From the cell containing the given text, extract its center point as (X, Y) coordinate. 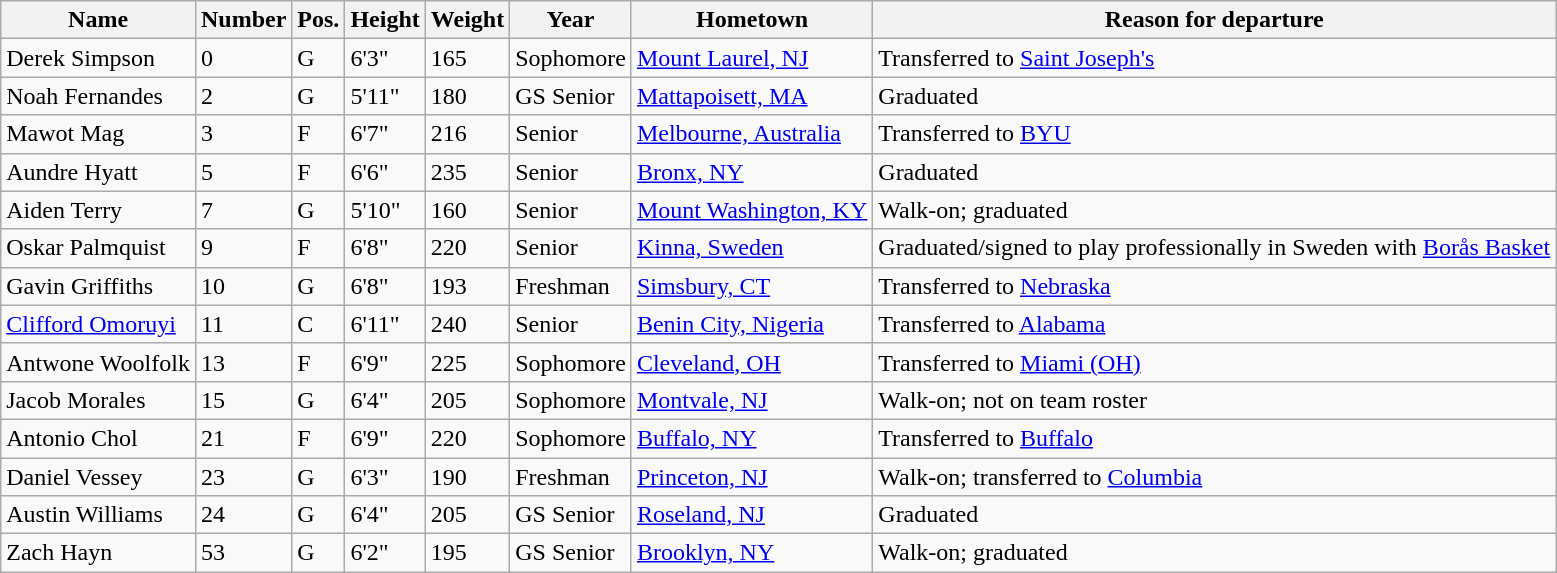
Gavin Griffiths (98, 286)
Mawot Mag (98, 134)
Benin City, Nigeria (752, 324)
Name (98, 20)
10 (243, 286)
Height (385, 20)
165 (467, 58)
Walk-on; not on team roster (1214, 400)
Buffalo, NY (752, 438)
53 (243, 553)
Mount Laurel, NJ (752, 58)
21 (243, 438)
Aundre Hyatt (98, 172)
Pos. (318, 20)
Transferred to BYU (1214, 134)
3 (243, 134)
Daniel Vessey (98, 477)
Roseland, NJ (752, 515)
240 (467, 324)
Transferred to Nebraska (1214, 286)
Noah Fernandes (98, 96)
9 (243, 248)
Transferred to Buffalo (1214, 438)
Antwone Woolfolk (98, 362)
Austin Williams (98, 515)
180 (467, 96)
Melbourne, Australia (752, 134)
190 (467, 477)
Princeton, NJ (752, 477)
Reason for departure (1214, 20)
Montvale, NJ (752, 400)
Clifford Omoruyi (98, 324)
Transferred to Miami (OH) (1214, 362)
Jacob Morales (98, 400)
Zach Hayn (98, 553)
5'10" (385, 210)
Year (571, 20)
Oskar Palmquist (98, 248)
195 (467, 553)
Derek Simpson (98, 58)
2 (243, 96)
Cleveland, OH (752, 362)
216 (467, 134)
Brooklyn, NY (752, 553)
Transferred to Saint Joseph's (1214, 58)
235 (467, 172)
193 (467, 286)
15 (243, 400)
Kinna, Sweden (752, 248)
6'2" (385, 553)
24 (243, 515)
6'7" (385, 134)
Hometown (752, 20)
5'11" (385, 96)
Weight (467, 20)
Graduated/signed to play professionally in Sweden with Borås Basket (1214, 248)
Simsbury, CT (752, 286)
160 (467, 210)
6'6" (385, 172)
Mount Washington, KY (752, 210)
6'11" (385, 324)
Bronx, NY (752, 172)
23 (243, 477)
0 (243, 58)
C (318, 324)
Mattapoisett, MA (752, 96)
7 (243, 210)
Walk-on; transferred to Columbia (1214, 477)
Antonio Chol (98, 438)
13 (243, 362)
11 (243, 324)
Number (243, 20)
5 (243, 172)
Aiden Terry (98, 210)
225 (467, 362)
Transferred to Alabama (1214, 324)
